Search for the cell housing the specified text and yield its (x, y) center coordinate. 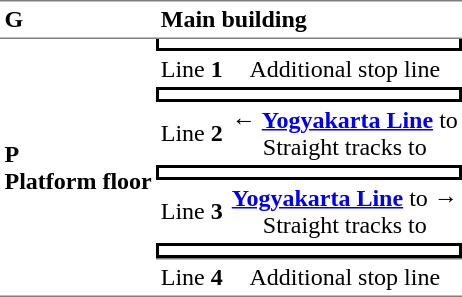
G (78, 20)
Line 3 (192, 212)
Yogyakarta Line to →Straight tracks to (344, 212)
← Yogyakarta Line to Straight tracks to (344, 134)
Main building (309, 20)
Line 4 (192, 278)
PPlatform floor (78, 168)
Line 2 (192, 134)
Line 1 (192, 69)
